Identify which cell holds the provided text, then report its [x, y] central coordinate. 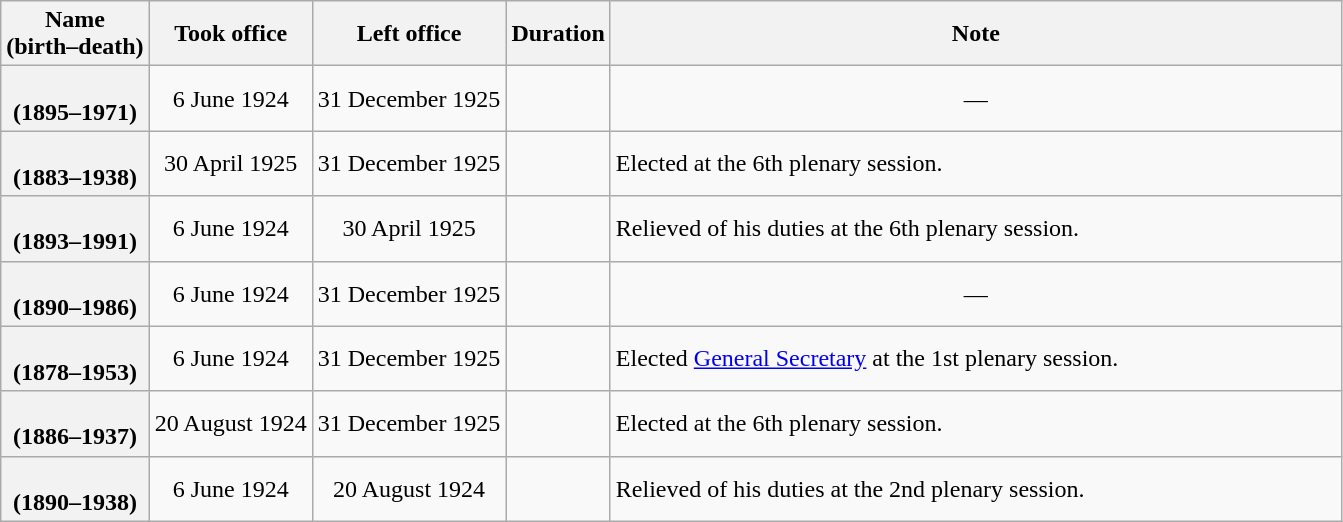
(1886–1937) [75, 424]
Name(birth–death) [75, 34]
Note [976, 34]
(1878–1953) [75, 358]
(1893–1991) [75, 228]
Elected General Secretary at the 1st plenary session. [976, 358]
(1895–1971) [75, 98]
Relieved of his duties at the 2nd plenary session. [976, 488]
(1883–1938) [75, 164]
Duration [558, 34]
(1890–1938) [75, 488]
Left office [409, 34]
Took office [230, 34]
(1890–1986) [75, 294]
Relieved of his duties at the 6th plenary session. [976, 228]
